Locate the cell with the specified text and output its [X, Y] center coordinate. 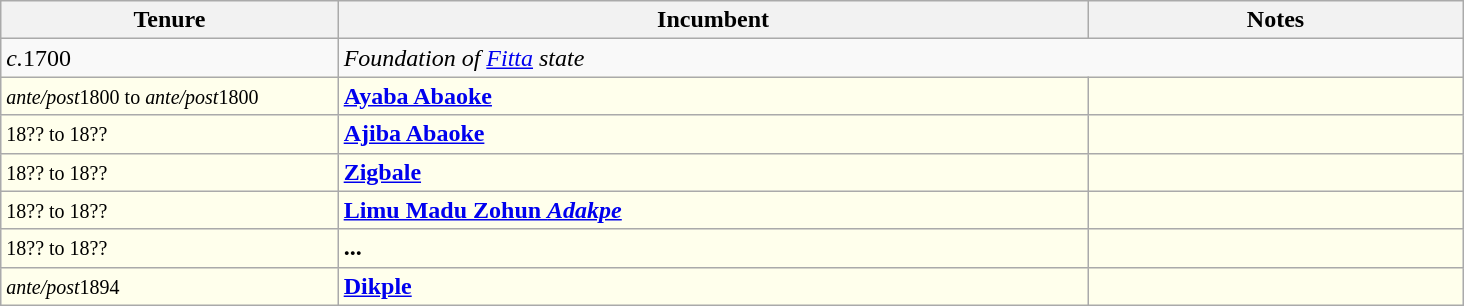
Dikple [713, 286]
ante/post1800 to ante/post1800 [170, 96]
Incumbent [713, 20]
Notes [1276, 20]
Foundation of Fitta state [900, 58]
Ayaba Abaoke [713, 96]
Ajiba Abaoke [713, 134]
Limu Madu Zohun Adakpe [713, 210]
ante/post1894 [170, 286]
Zigbale [713, 172]
... [713, 248]
Tenure [170, 20]
c.1700 [170, 58]
